Identify which cell holds the provided text, then report its [x, y] central coordinate. 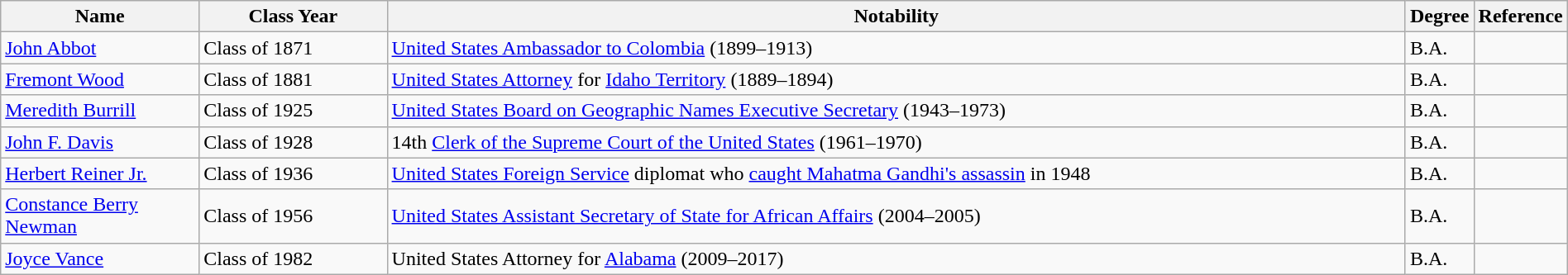
Herbert Reiner Jr. [100, 173]
Notability [896, 17]
Fremont Wood [100, 79]
John F. Davis [100, 142]
Class of 1925 [293, 111]
United States Board on Geographic Names Executive Secretary (1943–1973) [896, 111]
Class of 1871 [293, 48]
Meredith Burrill [100, 111]
Class Year [293, 17]
Joyce Vance [100, 258]
Class of 1936 [293, 173]
United States Attorney for Alabama (2009–2017) [896, 258]
John Abbot [100, 48]
Constance Berry Newman [100, 216]
14th Clerk of the Supreme Court of the United States (1961–1970) [896, 142]
Class of 1956 [293, 216]
United States Attorney for Idaho Territory (1889–1894) [896, 79]
Name [100, 17]
Reference [1520, 17]
Degree [1439, 17]
United States Foreign Service diplomat who caught Mahatma Gandhi's assassin in 1948 [896, 173]
United States Ambassador to Colombia (1899–1913) [896, 48]
Class of 1881 [293, 79]
Class of 1982 [293, 258]
United States Assistant Secretary of State for African Affairs (2004–2005) [896, 216]
Class of 1928 [293, 142]
